Find where the given text appears and provide that cell's center as [x, y] coordinate. 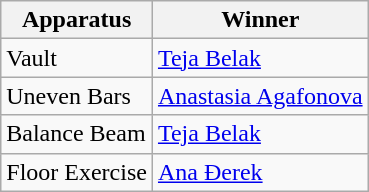
Winner [260, 20]
Ana Đerek [260, 172]
Anastasia Agafonova [260, 96]
Vault [77, 58]
Floor Exercise [77, 172]
Balance Beam [77, 134]
Apparatus [77, 20]
Uneven Bars [77, 96]
